Pinpoint the cell where the given text exists, returning its (x, y) midpoint coordinate. 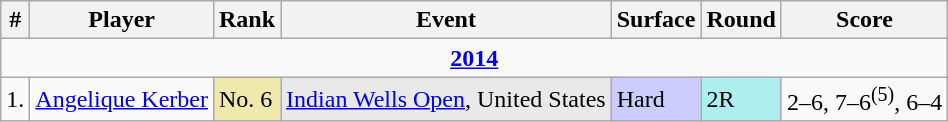
Player (122, 20)
2–6, 7–6(5), 6–4 (864, 100)
Score (864, 20)
1. (16, 100)
Hard (656, 100)
2R (741, 100)
2014 (474, 58)
Indian Wells Open, United States (446, 100)
Angelique Kerber (122, 100)
Rank (246, 20)
Surface (656, 20)
No. 6 (246, 100)
Round (741, 20)
# (16, 20)
Event (446, 20)
